Return [X, Y] of the center of cell containing provided text 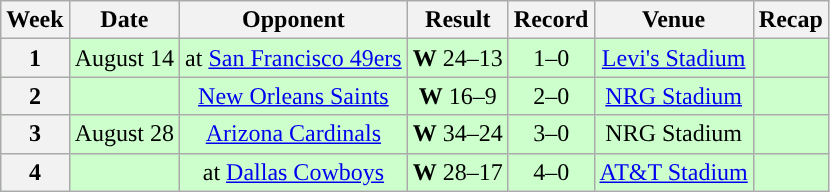
August 14 [124, 58]
Result [458, 20]
2 [35, 96]
3–0 [551, 134]
Venue [674, 20]
W 28–17 [458, 172]
Week [35, 20]
W 16–9 [458, 96]
Date [124, 20]
Levi's Stadium [674, 58]
4–0 [551, 172]
4 [35, 172]
3 [35, 134]
Record [551, 20]
1 [35, 58]
1–0 [551, 58]
Opponent [294, 20]
at Dallas Cowboys [294, 172]
2–0 [551, 96]
New Orleans Saints [294, 96]
Arizona Cardinals [294, 134]
AT&T Stadium [674, 172]
August 28 [124, 134]
W 34–24 [458, 134]
W 24–13 [458, 58]
at San Francisco 49ers [294, 58]
Recap [790, 20]
